Scan for the cell matching the given text and deliver its [x, y] coordinate at center. 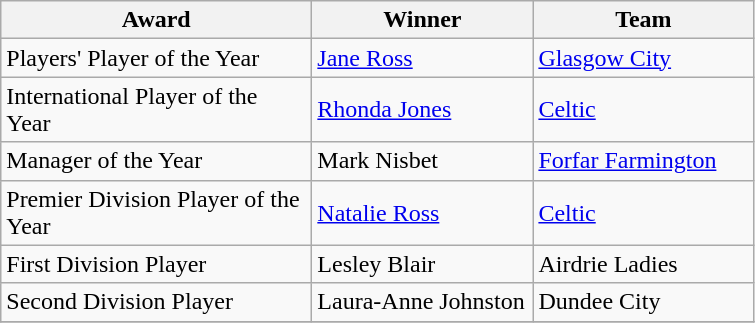
International Player of the Year [156, 110]
Dundee City [644, 302]
Forfar Farmington [644, 161]
Team [644, 20]
Laura-Anne Johnston [422, 302]
Manager of the Year [156, 161]
Award [156, 20]
Jane Ross [422, 58]
Winner [422, 20]
Natalie Ross [422, 212]
Players' Player of the Year [156, 58]
Glasgow City [644, 58]
Airdrie Ladies [644, 264]
Mark Nisbet [422, 161]
Rhonda Jones [422, 110]
First Division Player [156, 264]
Premier Division Player of the Year [156, 212]
Lesley Blair [422, 264]
Second Division Player [156, 302]
